Identify which cell holds the provided text, then report its (X, Y) central coordinate. 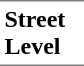
Street Level (42, 33)
